Determine the [X, Y] coordinate at the center of the cell enclosing the given text.  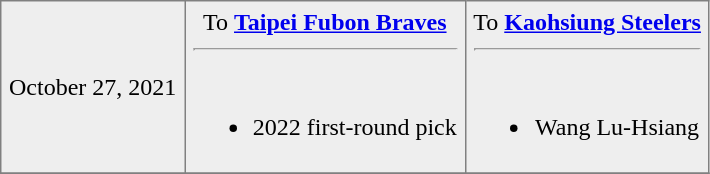
October 27, 2021 [93, 87]
To Kaohsiung SteelersWang Lu-Hsiang [587, 87]
To Taipei Fubon Braves2022 first-round pick [325, 87]
